Search for the cell housing the specified text and yield its [x, y] center coordinate. 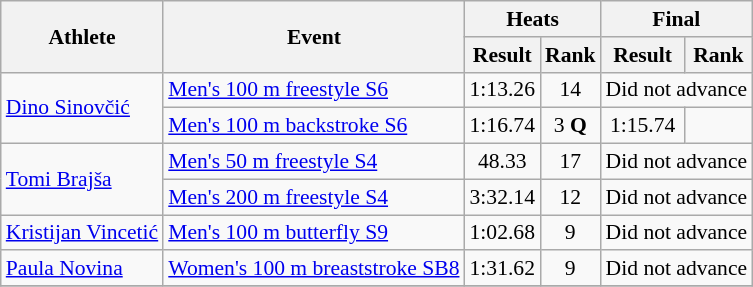
Paula Novina [82, 269]
3:32.14 [502, 197]
12 [570, 197]
Final [677, 19]
48.33 [502, 162]
1:15.74 [643, 126]
Men's 100 m backstroke S6 [314, 126]
1:13.26 [502, 90]
1:02.68 [502, 233]
1:31.62 [502, 269]
Athlete [82, 36]
Men's 100 m freestyle S6 [314, 90]
14 [570, 90]
Dino Sinovčić [82, 108]
Men's 200 m freestyle S4 [314, 197]
Men's 100 m butterfly S9 [314, 233]
Men's 50 m freestyle S4 [314, 162]
Kristijan Vincetić [82, 233]
Tomi Brajša [82, 180]
Women's 100 m breaststroke SB8 [314, 269]
3 Q [570, 126]
1:16.74 [502, 126]
Event [314, 36]
17 [570, 162]
Heats [533, 19]
